Output the (X, Y) coordinate of the center of the cell containing the given text.  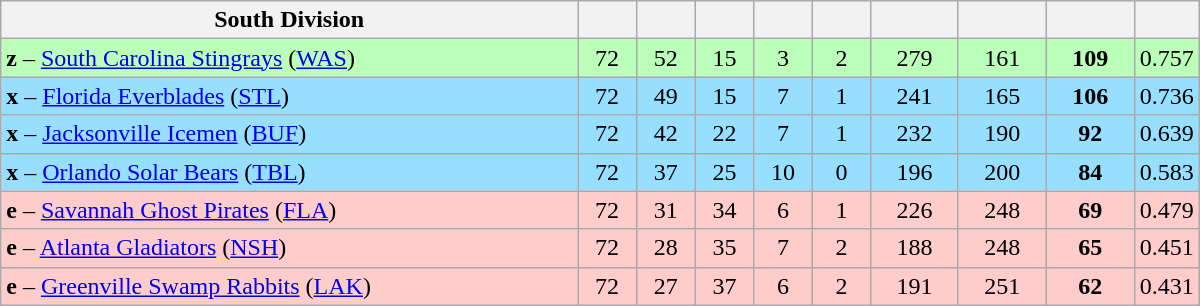
0.757 (1166, 58)
x – Florida Everblades (STL) (290, 96)
232 (915, 134)
28 (666, 248)
84 (1090, 172)
31 (666, 210)
106 (1090, 96)
0.431 (1166, 286)
196 (915, 172)
e – Savannah Ghost Pirates (FLA) (290, 210)
65 (1090, 248)
49 (666, 96)
42 (666, 134)
3 (784, 58)
200 (1002, 172)
109 (1090, 58)
62 (1090, 286)
251 (1002, 286)
226 (915, 210)
241 (915, 96)
22 (724, 134)
10 (784, 172)
0.736 (1166, 96)
69 (1090, 210)
e – Greenville Swamp Rabbits (LAK) (290, 286)
188 (915, 248)
190 (1002, 134)
35 (724, 248)
x – Orlando Solar Bears (TBL) (290, 172)
0.583 (1166, 172)
27 (666, 286)
279 (915, 58)
52 (666, 58)
25 (724, 172)
South Division (290, 20)
161 (1002, 58)
191 (915, 286)
x – Jacksonville Icemen (BUF) (290, 134)
165 (1002, 96)
0.639 (1166, 134)
34 (724, 210)
0.479 (1166, 210)
e – Atlanta Gladiators (NSH) (290, 248)
0.451 (1166, 248)
92 (1090, 134)
0 (841, 172)
z – South Carolina Stingrays (WAS) (290, 58)
